Find where the given text appears and provide that cell's center as (x, y) coordinate. 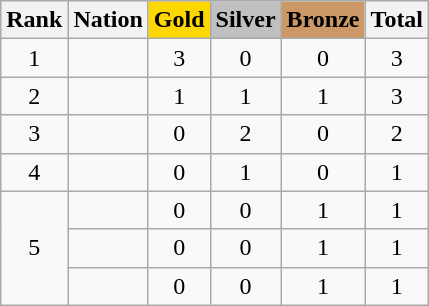
Rank (34, 20)
4 (34, 172)
Silver (246, 20)
Nation (108, 20)
Total (397, 20)
Bronze (323, 20)
Gold (179, 20)
5 (34, 248)
